Capture the cell that displays the provided text and extract its (X, Y) central coordinate. 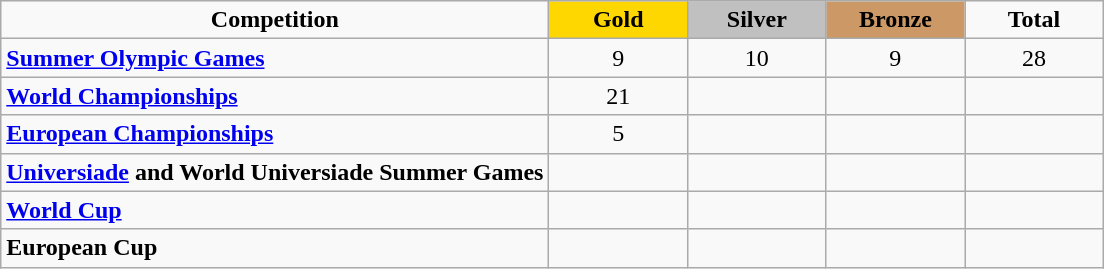
21 (618, 96)
Total (1034, 20)
Universiade and World Universiade Summer Games (275, 172)
Silver (758, 20)
28 (1034, 58)
10 (758, 58)
Bronze (896, 20)
Competition (275, 20)
European Cup (275, 248)
5 (618, 134)
Summer Olympic Games (275, 58)
Gold (618, 20)
World Cup (275, 210)
World Championships (275, 96)
European Championships (275, 134)
